Provide the (X, Y) coordinate of the cell's center where the given text is located.  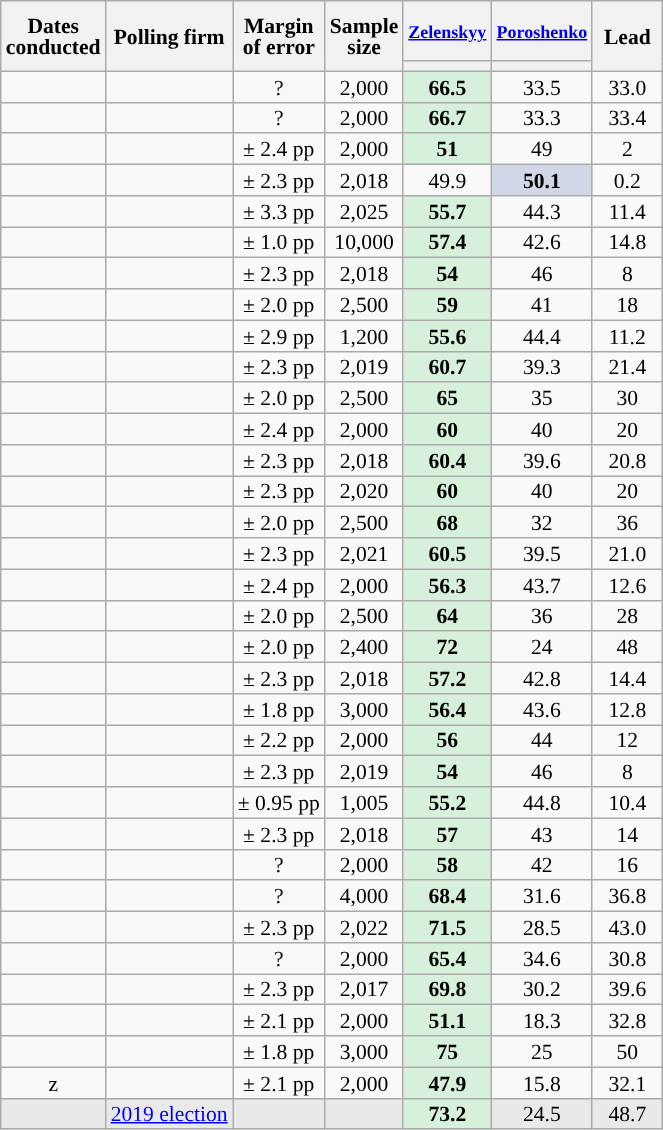
12.8 (627, 710)
49 (542, 150)
1,200 (364, 336)
41 (542, 304)
32.8 (627, 1020)
24 (542, 648)
35 (542, 398)
20.8 (627, 460)
4,000 (364, 896)
10,000 (364, 242)
42.6 (542, 242)
56.4 (447, 710)
48.7 (627, 1114)
58 (447, 864)
66.7 (447, 118)
65.4 (447, 958)
55.2 (447, 802)
12 (627, 740)
69.8 (447, 990)
31.6 (542, 896)
11.4 (627, 212)
2,021 (364, 554)
55.7 (447, 212)
68.4 (447, 896)
44.3 (542, 212)
Polling firm (170, 36)
14 (627, 834)
57.2 (447, 678)
2,017 (364, 990)
18 (627, 304)
47.9 (447, 1082)
33.4 (627, 118)
44.4 (542, 336)
Poroshenko (542, 31)
33.3 (542, 118)
± 3.3 pp (279, 212)
± 2.9 pp (279, 336)
42 (542, 864)
28 (627, 616)
34.6 (542, 958)
43.7 (542, 584)
60.7 (447, 366)
18.3 (542, 1020)
33.0 (627, 86)
Zelenskyy (447, 31)
50 (627, 1052)
24.5 (542, 1114)
30.8 (627, 958)
72 (447, 648)
16 (627, 864)
56 (447, 740)
32 (542, 522)
2019 election (170, 1114)
28.5 (542, 928)
33.5 (542, 86)
43.6 (542, 710)
39.5 (542, 554)
12.6 (627, 584)
2,400 (364, 648)
57 (447, 834)
Marginof error (279, 36)
56.3 (447, 584)
51 (447, 150)
Datesconducted (54, 36)
21.0 (627, 554)
64 (447, 616)
2,025 (364, 212)
± 2.2 pp (279, 740)
32.1 (627, 1082)
11.2 (627, 336)
30.2 (542, 990)
25 (542, 1052)
57.4 (447, 242)
51.1 (447, 1020)
43.0 (627, 928)
21.4 (627, 366)
2,022 (364, 928)
42.8 (542, 678)
44.8 (542, 802)
55.6 (447, 336)
15.8 (542, 1082)
± 1.0 pp (279, 242)
39.3 (542, 366)
Lead (627, 36)
30 (627, 398)
49.9 (447, 180)
48 (627, 648)
44 (542, 740)
2 (627, 150)
66.5 (447, 86)
60.4 (447, 460)
60.5 (447, 554)
73.2 (447, 1114)
2,020 (364, 492)
± 0.95 pp (279, 802)
65 (447, 398)
75 (447, 1052)
14.8 (627, 242)
50.1 (542, 180)
1,005 (364, 802)
71.5 (447, 928)
z (54, 1082)
10.4 (627, 802)
Samplesize (364, 36)
14.4 (627, 678)
0.2 (627, 180)
36.8 (627, 896)
59 (447, 304)
43 (542, 834)
68 (447, 522)
